From the cell containing the given text, extract its center point as (x, y) coordinate. 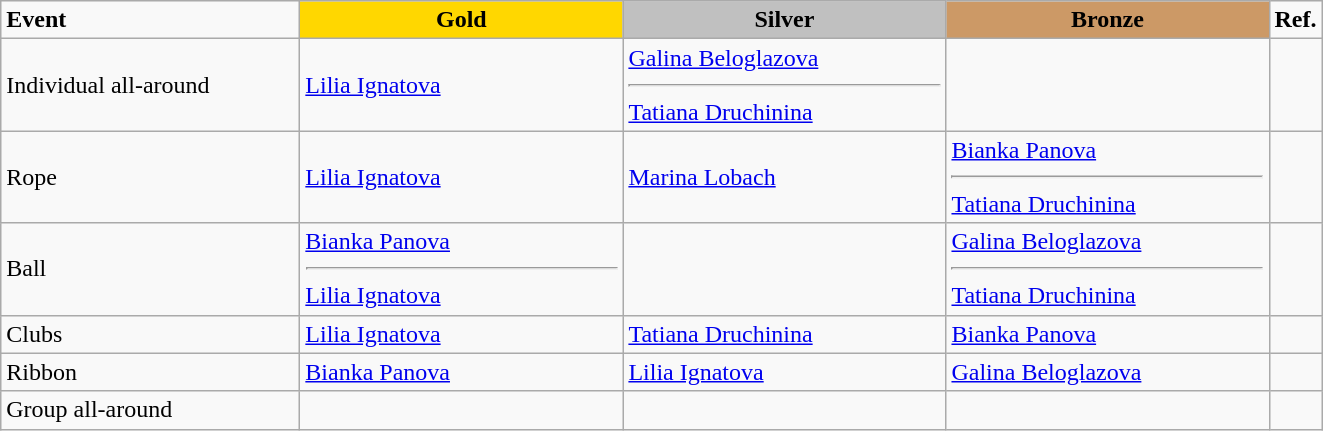
Rope (150, 177)
Marina Lobach (784, 177)
Event (150, 20)
Individual all-around (150, 85)
Ball (150, 269)
Bianka Panova Tatiana Druchinina (1108, 177)
Tatiana Druchinina (784, 334)
Group all-around (150, 410)
Galina Beloglazova (1108, 372)
Bianka Panova Lilia Ignatova (462, 269)
Ref. (1296, 20)
Ribbon (150, 372)
Silver (784, 20)
Bronze (1108, 20)
Gold (462, 20)
Clubs (150, 334)
